Locate the cell with the specified text and output its (x, y) center coordinate. 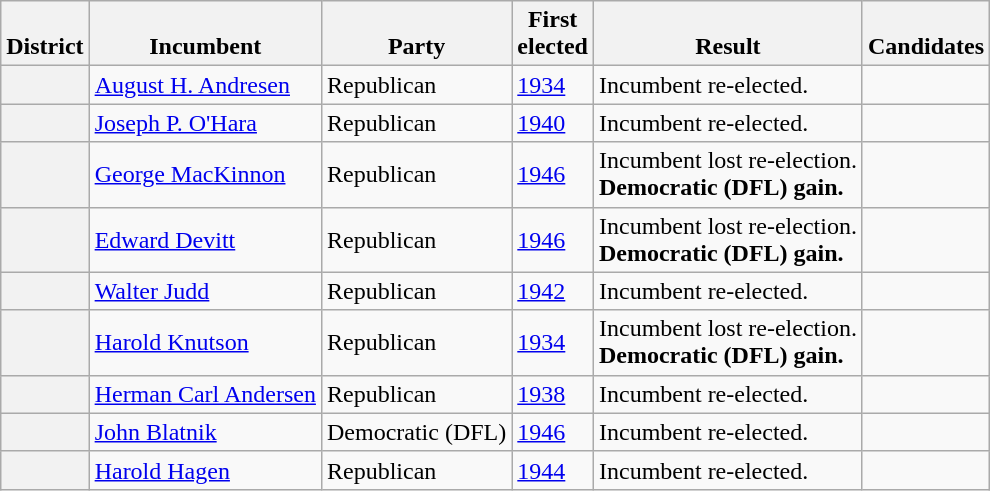
Walter Judd (205, 291)
George MacKinnon (205, 174)
1938 (553, 394)
Harold Knutson (205, 342)
Candidates (926, 34)
District (45, 34)
August H. Andresen (205, 85)
Party (416, 34)
1940 (553, 123)
Result (728, 34)
John Blatnik (205, 432)
Democratic (DFL) (416, 432)
Joseph P. O'Hara (205, 123)
1944 (553, 470)
Harold Hagen (205, 470)
Edward Devitt (205, 240)
Herman Carl Andersen (205, 394)
Incumbent (205, 34)
1942 (553, 291)
Firstelected (553, 34)
